Search for the cell housing the specified text and yield its (X, Y) center coordinate. 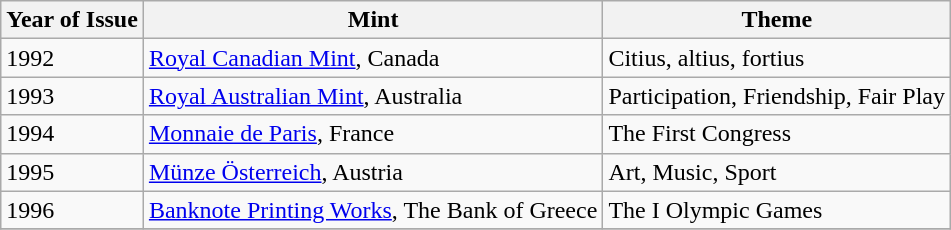
Theme (777, 20)
1992 (72, 58)
Royal Australian Mint, Australia (372, 96)
Münze Österreich, Austria (372, 172)
Mint (372, 20)
Participation, Friendship, Fair Play (777, 96)
Year of Issue (72, 20)
1996 (72, 210)
Banknote Printing Works, The Bank of Greece (372, 210)
1994 (72, 134)
The I Olympic Games (777, 210)
Royal Canadian Mint, Canada (372, 58)
Citius, altius, fortius (777, 58)
Monnaie de Paris, France (372, 134)
1995 (72, 172)
The First Congress (777, 134)
1993 (72, 96)
Art, Music, Sport (777, 172)
